For the text-containing cell, return its midpoint in [x, y] coordinate format. 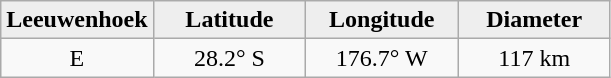
E [77, 58]
176.7° W [382, 58]
Diameter [534, 20]
Longitude [382, 20]
Latitude [229, 20]
117 km [534, 58]
28.2° S [229, 58]
Leeuwenhoek [77, 20]
